Scan for the cell matching the given text and deliver its (x, y) coordinate at center. 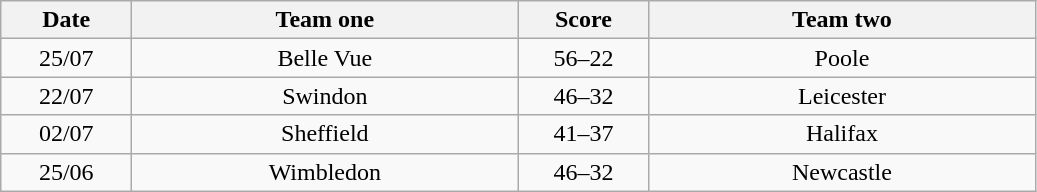
Team one (325, 20)
Swindon (325, 96)
Leicester (842, 96)
41–37 (584, 134)
Sheffield (325, 134)
22/07 (66, 96)
Newcastle (842, 172)
56–22 (584, 58)
Score (584, 20)
Halifax (842, 134)
02/07 (66, 134)
Team two (842, 20)
Wimbledon (325, 172)
Poole (842, 58)
Date (66, 20)
Belle Vue (325, 58)
25/06 (66, 172)
25/07 (66, 58)
